Find where the given text appears and provide that cell's center as [x, y] coordinate. 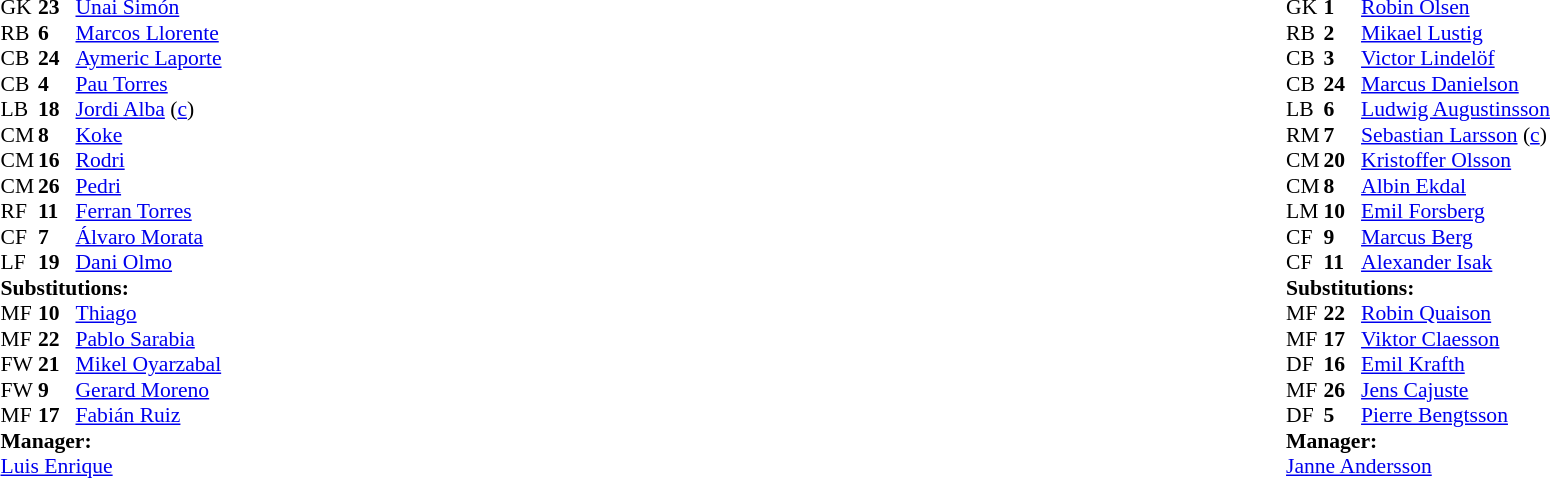
Thiago [149, 313]
Dani Olmo [149, 263]
3 [1343, 59]
Mikel Oyarzabal [149, 365]
Fabián Ruiz [149, 415]
Pierre Bengtsson [1456, 415]
Alexander Isak [1456, 263]
4 [57, 84]
2 [1343, 33]
Kristoffer Olsson [1456, 161]
Emil Krafth [1456, 365]
Aymeric Laporte [149, 59]
Gerard Moreno [149, 390]
Mikael Lustig [1456, 33]
19 [57, 263]
LM [1305, 211]
Robin Quaison [1456, 313]
Jordi Alba (c) [149, 109]
Pedri [149, 186]
RF [19, 211]
20 [1343, 161]
Koke [149, 135]
Pablo Sarabia [149, 339]
Álvaro Morata [149, 237]
Marcos Llorente [149, 33]
Ferran Torres [149, 211]
18 [57, 109]
21 [57, 365]
Viktor Claesson [1456, 339]
Sebastian Larsson (c) [1456, 135]
Emil Forsberg [1456, 211]
Pau Torres [149, 84]
Marcus Danielson [1456, 84]
RM [1305, 135]
5 [1343, 415]
Jens Cajuste [1456, 390]
Marcus Berg [1456, 237]
LF [19, 263]
Albin Ekdal [1456, 186]
Victor Lindelöf [1456, 59]
Rodri [149, 161]
Ludwig Augustinsson [1456, 109]
